Provide the [X, Y] coordinate of the cell's center where the given text is located.  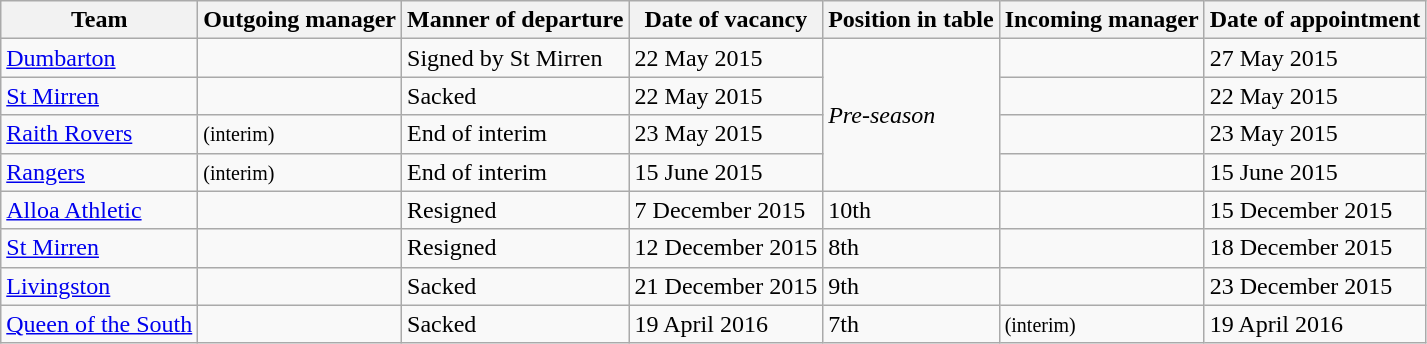
Rangers [100, 172]
15 December 2015 [1315, 210]
Alloa Athletic [100, 210]
10th [911, 210]
12 December 2015 [726, 248]
7 December 2015 [726, 210]
8th [911, 248]
Position in table [911, 20]
Manner of departure [516, 20]
7th [911, 324]
Incoming manager [1102, 20]
Pre-season [911, 115]
18 December 2015 [1315, 248]
Dumbarton [100, 58]
21 December 2015 [726, 286]
Outgoing manager [300, 20]
Team [100, 20]
Date of vacancy [726, 20]
Date of appointment [1315, 20]
23 December 2015 [1315, 286]
Livingston [100, 286]
9th [911, 286]
Raith Rovers [100, 134]
Queen of the South [100, 324]
Signed by St Mirren [516, 58]
27 May 2015 [1315, 58]
